Find where the given text appears and provide that cell's center as [x, y] coordinate. 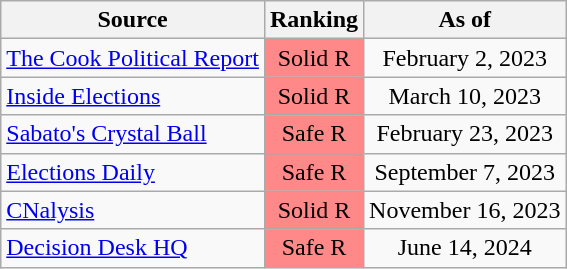
As of [465, 20]
June 14, 2024 [465, 248]
February 2, 2023 [465, 58]
Inside Elections [133, 96]
September 7, 2023 [465, 172]
Source [133, 20]
November 16, 2023 [465, 210]
Decision Desk HQ [133, 248]
February 23, 2023 [465, 134]
CNalysis [133, 210]
March 10, 2023 [465, 96]
Sabato's Crystal Ball [133, 134]
The Cook Political Report [133, 58]
Elections Daily [133, 172]
Ranking [314, 20]
